Provide the [X, Y] coordinate of the cell's center where the given text is located.  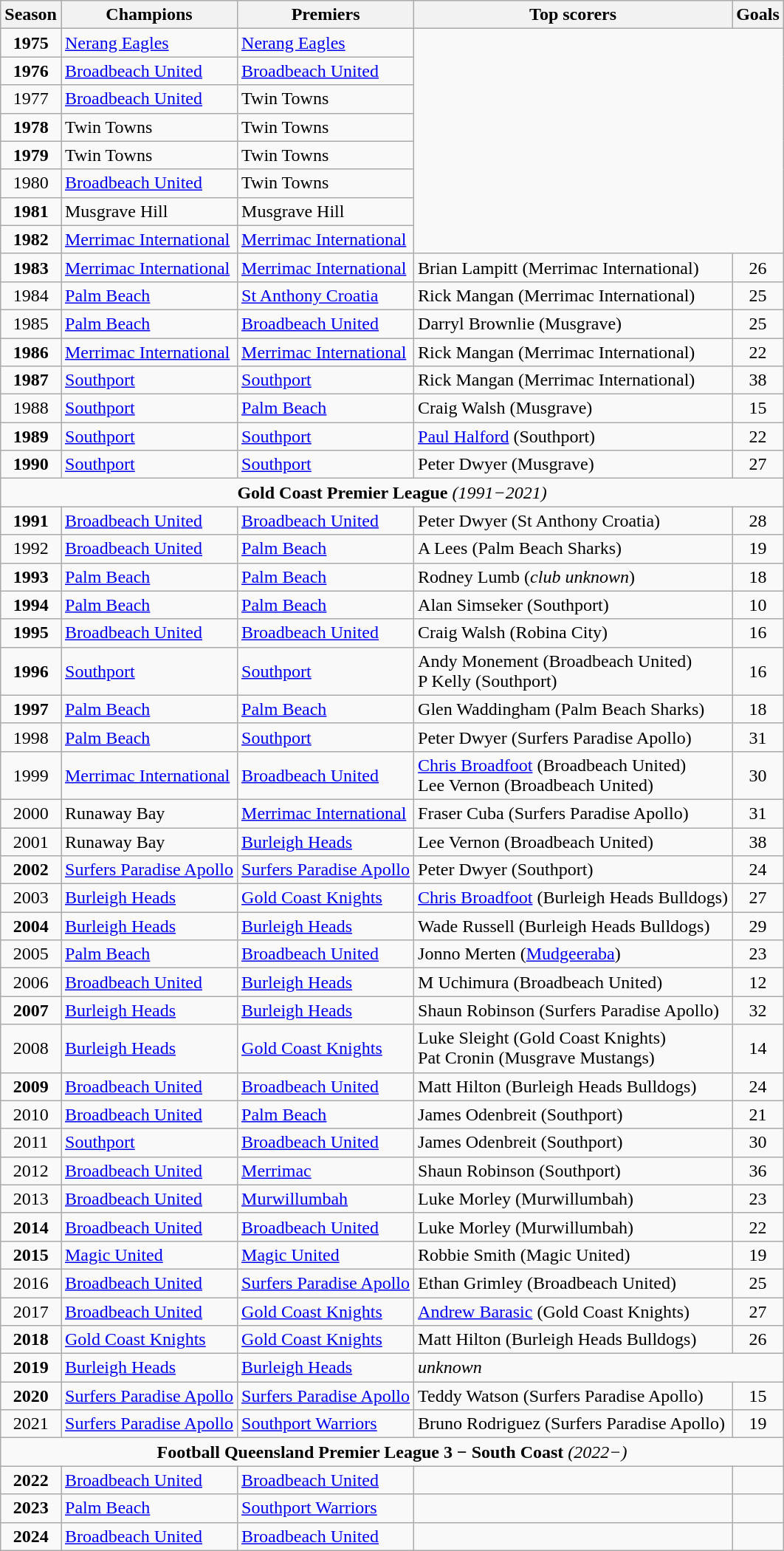
2005 [31, 954]
Premiers [326, 15]
Shaun Robinson (Southport) [573, 1171]
2001 [31, 841]
Bruno Rodriguez (Surfers Paradise Apollo) [573, 1424]
Glen Waddingham (Palm Beach Sharks) [573, 709]
1977 [31, 99]
Craig Walsh (Musgrave) [573, 408]
2012 [31, 1171]
2002 [31, 870]
Gold Coast Premier League (1991−2021) [393, 493]
1981 [31, 211]
2023 [31, 1508]
1994 [31, 605]
2008 [31, 1049]
1991 [31, 521]
1990 [31, 465]
2009 [31, 1086]
1980 [31, 183]
Peter Dwyer (St Anthony Croatia) [573, 521]
unknown [599, 1368]
Luke Sleight (Gold Coast Knights) Pat Cronin (Musgrave Mustangs) [573, 1049]
2003 [31, 898]
Darryl Brownlie (Musgrave) [573, 323]
Goals [758, 15]
2011 [31, 1143]
Andrew Barasic (Gold Coast Knights) [573, 1311]
1984 [31, 295]
2007 [31, 1010]
Robbie Smith (Magic United) [573, 1255]
St Anthony Croatia [326, 295]
2010 [31, 1115]
2016 [31, 1283]
1982 [31, 239]
Peter Dwyer (Southport) [573, 870]
Ethan Grimley (Broadbeach United) [573, 1283]
Fraser Cuba (Surfers Paradise Apollo) [573, 813]
Brian Lampitt (Merrimac International) [573, 267]
Lee Vernon (Broadbeach United) [573, 841]
Paul Halford (Southport) [573, 436]
1986 [31, 352]
1995 [31, 633]
Jonno Merten (Mudgeeraba) [573, 954]
Andy Monement (Broadbeach United)P Kelly (Southport) [573, 671]
2024 [31, 1536]
Alan Simseker (Southport) [573, 605]
1978 [31, 127]
2014 [31, 1227]
Craig Walsh (Robina City) [573, 633]
1999 [31, 775]
Top scorers [573, 15]
36 [758, 1171]
Teddy Watson (Surfers Paradise Apollo) [573, 1396]
Champions [149, 15]
1997 [31, 709]
1987 [31, 380]
Rodney Lumb (club unknown) [573, 577]
1983 [31, 267]
Merrimac [326, 1171]
10 [758, 605]
14 [758, 1049]
Peter Dwyer (Musgrave) [573, 465]
2021 [31, 1424]
2017 [31, 1311]
29 [758, 926]
1976 [31, 71]
1975 [31, 43]
2000 [31, 813]
Shaun Robinson (Surfers Paradise Apollo) [573, 1010]
Season [31, 15]
1998 [31, 737]
Football Queensland Premier League 3 − South Coast (2022−) [393, 1452]
2022 [31, 1480]
Peter Dwyer (Surfers Paradise Apollo) [573, 737]
2006 [31, 982]
1989 [31, 436]
2018 [31, 1340]
2019 [31, 1368]
Murwillumbah [326, 1199]
Chris Broadfoot (Burleigh Heads Bulldogs) [573, 898]
Chris Broadfoot (Broadbeach United) Lee Vernon (Broadbeach United) [573, 775]
21 [758, 1115]
28 [758, 521]
2013 [31, 1199]
2015 [31, 1255]
A Lees (Palm Beach Sharks) [573, 549]
1988 [31, 408]
1996 [31, 671]
1992 [31, 549]
Wade Russell (Burleigh Heads Bulldogs) [573, 926]
M Uchimura (Broadbeach United) [573, 982]
32 [758, 1010]
1993 [31, 577]
12 [758, 982]
1979 [31, 155]
1985 [31, 323]
2004 [31, 926]
2020 [31, 1396]
